Determine the (X, Y) coordinate at the center of the cell enclosing the given text.  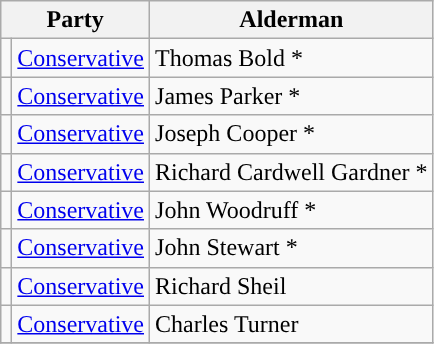
Joseph Cooper * (292, 134)
Alderman (292, 20)
Richard Cardwell Gardner * (292, 172)
Charles Turner (292, 324)
John Stewart * (292, 248)
John Woodruff * (292, 210)
Party (76, 20)
Richard Sheil (292, 286)
James Parker * (292, 96)
Thomas Bold * (292, 58)
